From the cell containing the given text, extract its center point as (X, Y) coordinate. 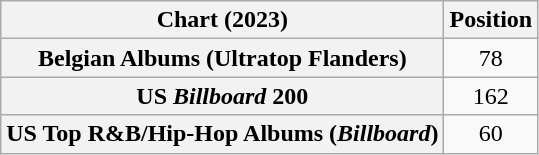
162 (491, 96)
Position (491, 20)
Belgian Albums (Ultratop Flanders) (222, 58)
Chart (2023) (222, 20)
US Billboard 200 (222, 96)
78 (491, 58)
US Top R&B/Hip-Hop Albums (Billboard) (222, 134)
60 (491, 134)
